Capture the cell that displays the provided text and extract its [x, y] central coordinate. 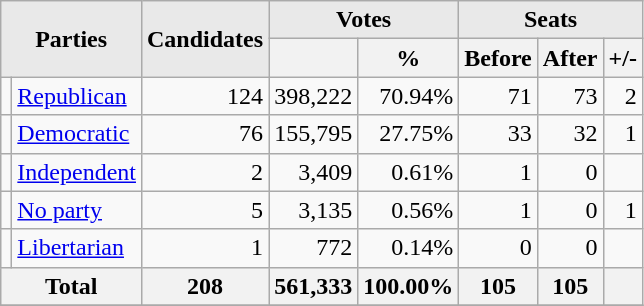
After [570, 58]
Candidates [204, 39]
Before [498, 58]
Libertarian [77, 248]
71 [498, 96]
0.61% [408, 172]
3,135 [314, 210]
208 [204, 286]
124 [204, 96]
5 [204, 210]
70.94% [408, 96]
33 [498, 134]
73 [570, 96]
Republican [77, 96]
27.75% [408, 134]
100.00% [408, 286]
32 [570, 134]
772 [314, 248]
0.14% [408, 248]
Democratic [77, 134]
Independent [77, 172]
Total [72, 286]
Seats [551, 20]
Votes [364, 20]
155,795 [314, 134]
Parties [72, 39]
3,409 [314, 172]
76 [204, 134]
561,333 [314, 286]
% [408, 58]
No party [77, 210]
0.56% [408, 210]
398,222 [314, 96]
+/- [622, 58]
